Locate the cell with the specified text and output its [x, y] center coordinate. 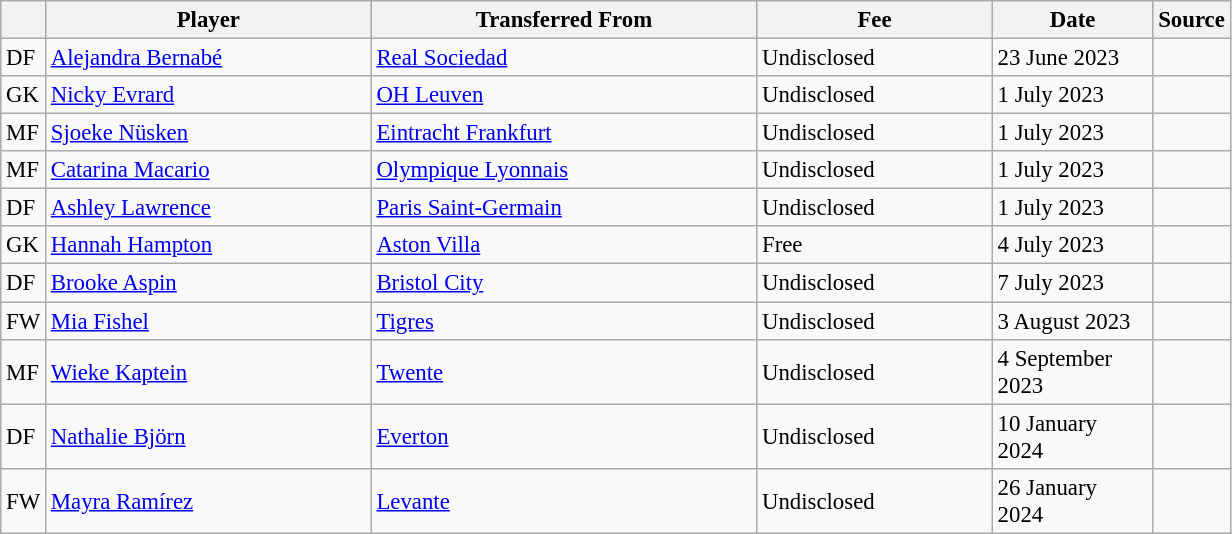
Sjoeke Nüsken [209, 133]
Everton [564, 436]
Fee [875, 20]
26 January 2024 [1072, 500]
23 June 2023 [1072, 58]
4 July 2023 [1072, 245]
Mayra Ramírez [209, 500]
10 January 2024 [1072, 436]
Aston Villa [564, 245]
Twente [564, 372]
Wieke Kaptein [209, 372]
Catarina Macario [209, 170]
7 July 2023 [1072, 283]
Player [209, 20]
3 August 2023 [1072, 321]
Bristol City [564, 283]
Brooke Aspin [209, 283]
OH Leuven [564, 95]
Hannah Hampton [209, 245]
4 September 2023 [1072, 372]
Date [1072, 20]
Ashley Lawrence [209, 208]
Levante [564, 500]
Transferred From [564, 20]
Real Sociedad [564, 58]
Olympique Lyonnais [564, 170]
Nathalie Björn [209, 436]
Paris Saint-Germain [564, 208]
Mia Fishel [209, 321]
Alejandra Bernabé [209, 58]
Tigres [564, 321]
Eintracht Frankfurt [564, 133]
Free [875, 245]
Source [1192, 20]
Nicky Evrard [209, 95]
